Detect which cell encompasses the target text, then output its (X, Y) center coordinate. 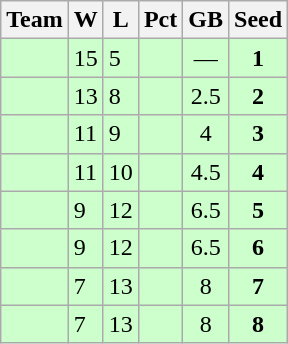
2 (258, 96)
6 (258, 248)
— (206, 58)
GB (206, 20)
W (86, 20)
L (120, 20)
1 (258, 58)
15 (86, 58)
Pct (160, 20)
Team (35, 20)
10 (120, 172)
4.5 (206, 172)
2.5 (206, 96)
3 (258, 134)
Seed (258, 20)
